Capture the cell that displays the provided text and extract its [x, y] central coordinate. 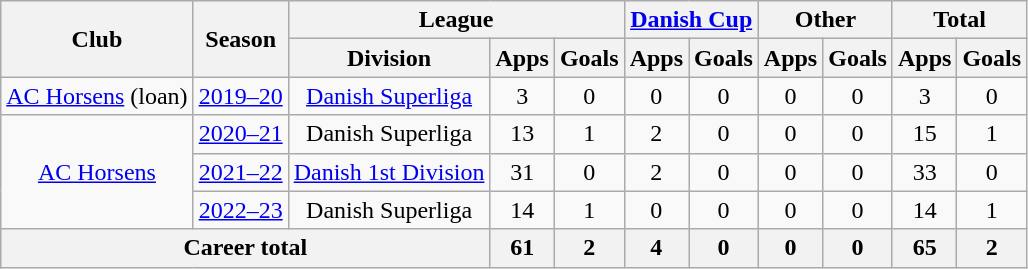
61 [522, 248]
15 [924, 134]
Danish Cup [691, 20]
4 [656, 248]
2021–22 [240, 172]
31 [522, 172]
Total [959, 20]
AC Horsens (loan) [97, 96]
Career total [246, 248]
Season [240, 39]
League [456, 20]
Other [825, 20]
2022–23 [240, 210]
2019–20 [240, 96]
33 [924, 172]
Division [389, 58]
Danish 1st Division [389, 172]
65 [924, 248]
2020–21 [240, 134]
AC Horsens [97, 172]
Club [97, 39]
13 [522, 134]
